Determine the [X, Y] coordinate at the center of the cell enclosing the given text.  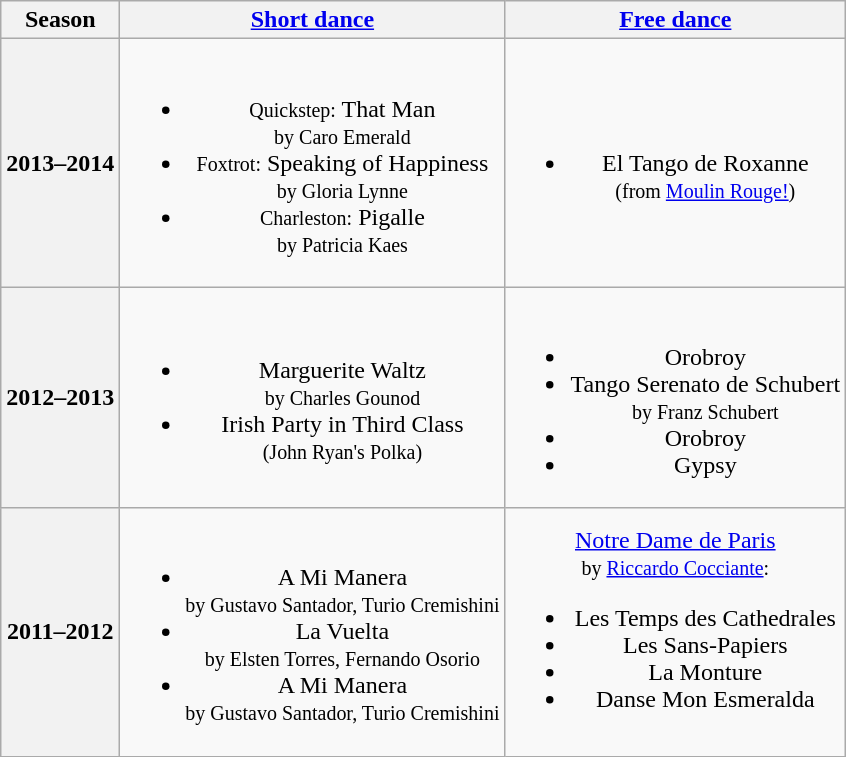
2012–2013 [60, 398]
OrobroyTango Serenato de Schubert by Franz Schubert OrobroyGypsy [676, 398]
Quickstep: That Man by Caro Emerald Foxtrot: Speaking of Happiness by Gloria Lynne Charleston: Pigalle by Patricia Kaes [312, 163]
2011–2012 [60, 632]
Notre Dame de Paris by Riccardo Cocciante: Les Temps des CathedralesLes Sans-PapiersLa MontureDanse Mon Esmeralda [676, 632]
El Tango de Roxanne (from Moulin Rouge!) [676, 163]
Marguerite Waltz by Charles Gounod Irish Party in Third Class (John Ryan's Polka) [312, 398]
Season [60, 20]
A Mi Manera by Gustavo Santador, Turio Cremishini La Vuelta by Elsten Torres, Fernando Osorio A Mi Manera by Gustavo Santador, Turio Cremishini [312, 632]
Free dance [676, 20]
Short dance [312, 20]
2013–2014 [60, 163]
